For the text-containing cell, return its midpoint in (X, Y) coordinate format. 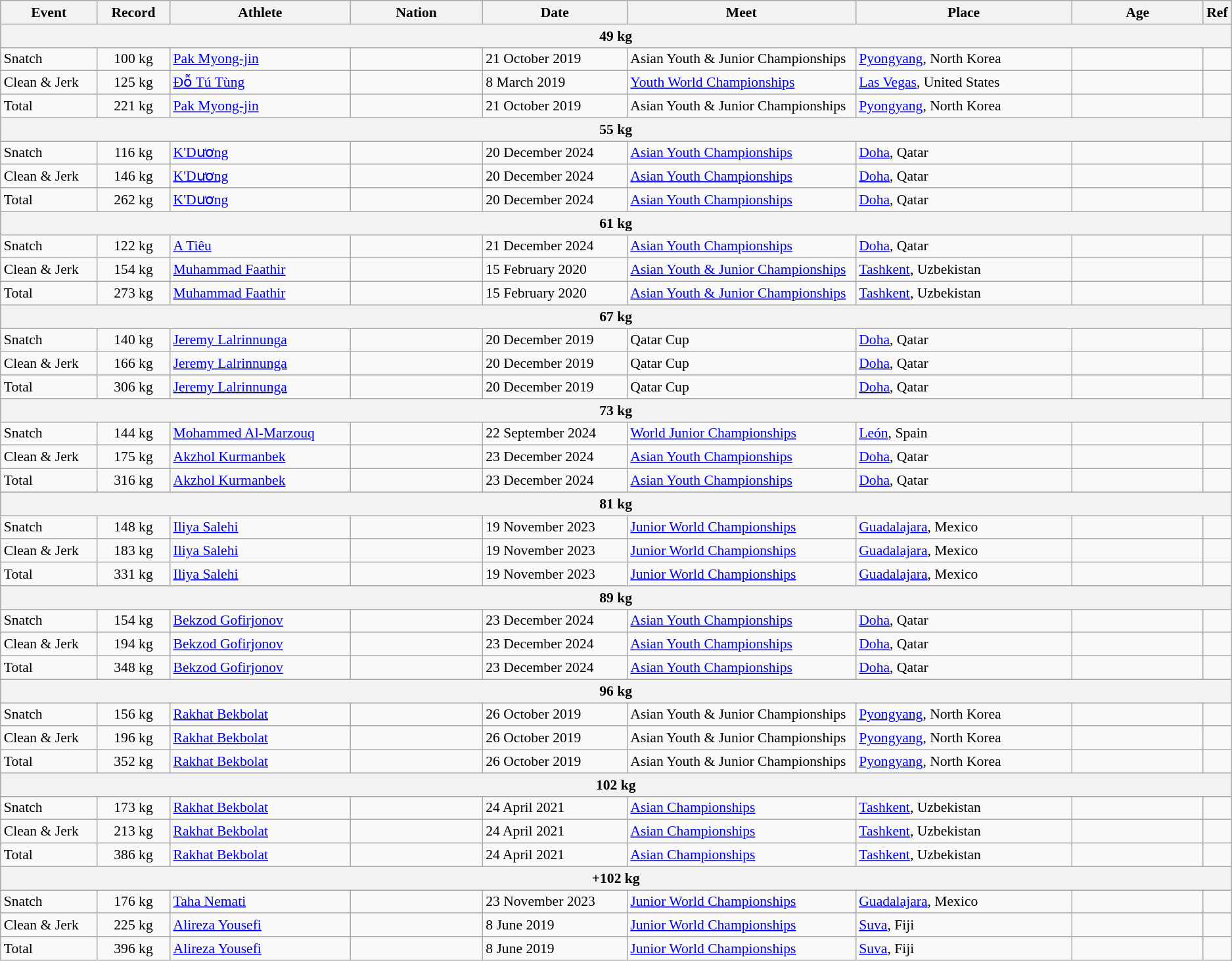
386 kg (133, 855)
8 March 2019 (555, 83)
Record (133, 12)
León, Spain (963, 434)
396 kg (133, 949)
81 kg (616, 504)
Mohammed Al-Marzouq (260, 434)
100 kg (133, 59)
348 kg (133, 668)
Nation (417, 12)
World Junior Championships (741, 434)
273 kg (133, 294)
166 kg (133, 364)
Age (1137, 12)
Ref (1217, 12)
173 kg (133, 808)
Las Vegas, United States (963, 83)
23 November 2023 (555, 902)
352 kg (133, 761)
125 kg (133, 83)
49 kg (616, 36)
156 kg (133, 715)
176 kg (133, 902)
225 kg (133, 926)
55 kg (616, 129)
140 kg (133, 340)
144 kg (133, 434)
Athlete (260, 12)
Event (49, 12)
A Tiêu (260, 246)
21 December 2024 (555, 246)
Place (963, 12)
196 kg (133, 738)
213 kg (133, 832)
67 kg (616, 317)
221 kg (133, 106)
Meet (741, 12)
122 kg (133, 246)
148 kg (133, 527)
262 kg (133, 200)
96 kg (616, 691)
116 kg (133, 153)
Date (555, 12)
316 kg (133, 481)
Taha Nemati (260, 902)
102 kg (616, 785)
183 kg (133, 551)
175 kg (133, 457)
22 September 2024 (555, 434)
+102 kg (616, 878)
73 kg (616, 411)
306 kg (133, 387)
146 kg (133, 177)
61 kg (616, 223)
331 kg (133, 574)
89 kg (616, 598)
Youth World Championships (741, 83)
194 kg (133, 644)
Đỗ Tú Tùng (260, 83)
